Locate the cell with the specified text and output its (X, Y) center coordinate. 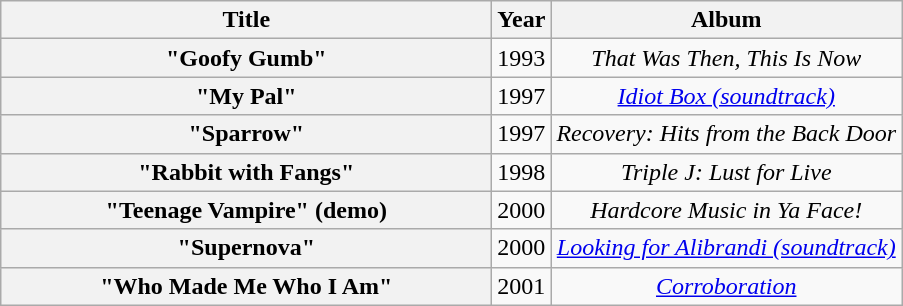
1993 (522, 58)
"Teenage Vampire" (demo) (246, 210)
Year (522, 20)
"Rabbit with Fangs" (246, 172)
"Sparrow" (246, 134)
Idiot Box (soundtrack) (726, 96)
1998 (522, 172)
Triple J: Lust for Live (726, 172)
Hardcore Music in Ya Face! (726, 210)
Album (726, 20)
2001 (522, 286)
"Who Made Me Who I Am" (246, 286)
Recovery: Hits from the Back Door (726, 134)
"Supernova" (246, 248)
"My Pal" (246, 96)
Looking for Alibrandi (soundtrack) (726, 248)
Title (246, 20)
That Was Then, This Is Now (726, 58)
Corroboration (726, 286)
"Goofy Gumb" (246, 58)
